Return (x, y) of the center of cell containing provided text 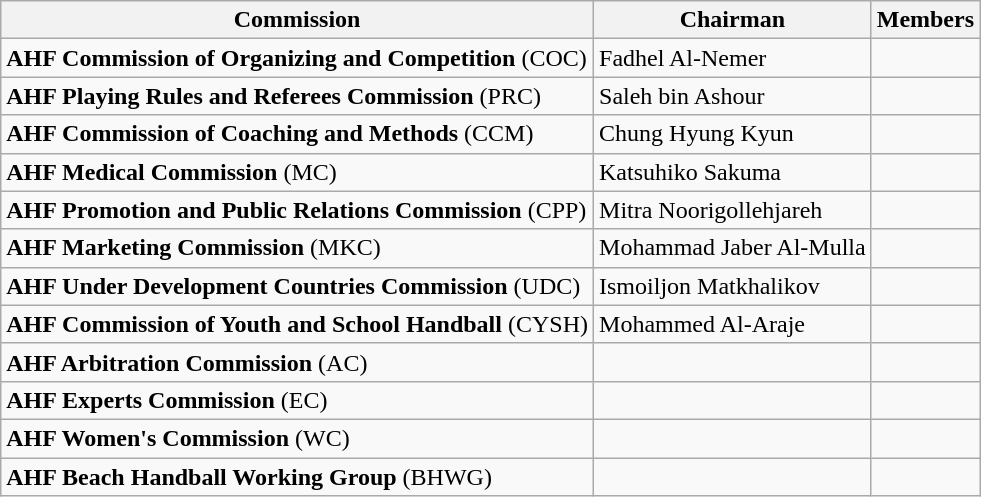
AHF Promotion and Public Relations Commission (CPP) (298, 210)
Mohammad Jaber Al-Mulla (733, 248)
Saleh bin Ashour (733, 96)
AHF Marketing Commission (MKC) (298, 248)
Fadhel Al-Nemer (733, 58)
Katsuhiko Sakuma (733, 172)
Members (925, 20)
Chung Hyung Kyun (733, 134)
Chairman (733, 20)
AHF Beach Handball Working Group (BHWG) (298, 477)
AHF Commission of Coaching and Methods (CCM) (298, 134)
Mohammed Al-Araje (733, 324)
AHF Women's Commission (WC) (298, 438)
AHF Arbitration Commission (AC) (298, 362)
AHF Commission of Youth and School Handball (CYSH) (298, 324)
AHF Medical Commission (MC) (298, 172)
Mitra Noorigollehjareh (733, 210)
AHF Experts Commission (EC) (298, 400)
AHF Playing Rules and Referees Commission (PRC) (298, 96)
Ismoiljon Matkhalikov (733, 286)
AHF Commission of Organizing and Competition (COC) (298, 58)
Commission (298, 20)
AHF Under Development Countries Commission (UDC) (298, 286)
